Output the (X, Y) coordinate of the center of the cell containing the given text.  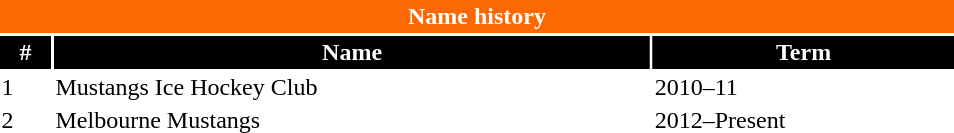
1 (26, 87)
Name (352, 52)
Name history (477, 16)
Mustangs Ice Hockey Club (352, 87)
2010–11 (804, 87)
# (26, 52)
Term (804, 52)
